Output the (X, Y) coordinate of the center of the cell containing the given text.  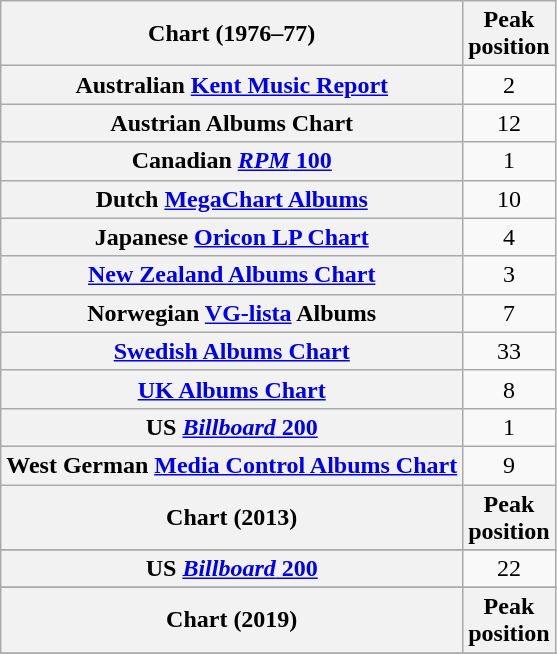
Swedish Albums Chart (232, 351)
3 (509, 275)
8 (509, 389)
Canadian RPM 100 (232, 161)
Dutch MegaChart Albums (232, 199)
22 (509, 569)
7 (509, 313)
Japanese Oricon LP Chart (232, 237)
UK Albums Chart (232, 389)
Chart (2019) (232, 620)
Australian Kent Music Report (232, 85)
West German Media Control Albums Chart (232, 465)
4 (509, 237)
2 (509, 85)
10 (509, 199)
Chart (2013) (232, 516)
Austrian Albums Chart (232, 123)
New Zealand Albums Chart (232, 275)
Norwegian VG-lista Albums (232, 313)
9 (509, 465)
33 (509, 351)
Chart (1976–77) (232, 34)
12 (509, 123)
